From the cell containing the given text, extract its center point as [X, Y] coordinate. 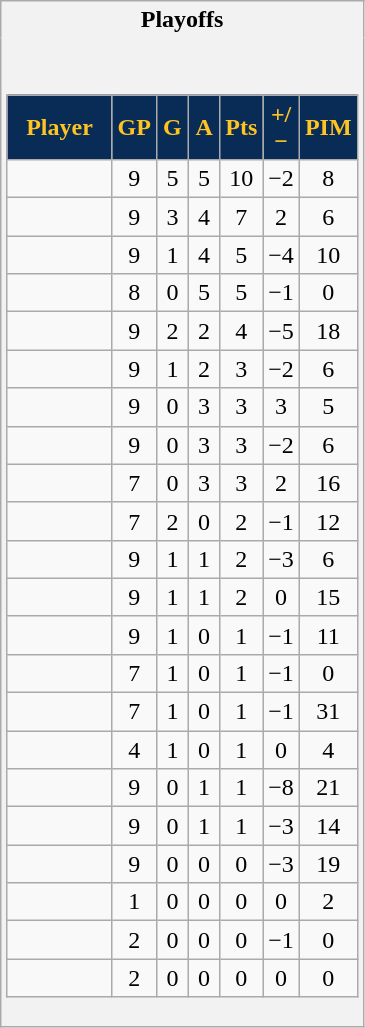
15 [328, 597]
12 [328, 521]
−8 [282, 788]
+/− [282, 128]
14 [328, 826]
GP [134, 128]
A [204, 128]
Player [60, 128]
21 [328, 788]
11 [328, 635]
G [172, 128]
Playoffs [182, 20]
−5 [282, 331]
31 [328, 712]
16 [328, 483]
18 [328, 331]
PIM [328, 128]
−4 [282, 255]
19 [328, 864]
Pts [242, 128]
